Find where the given text appears and provide that cell's center as (X, Y) coordinate. 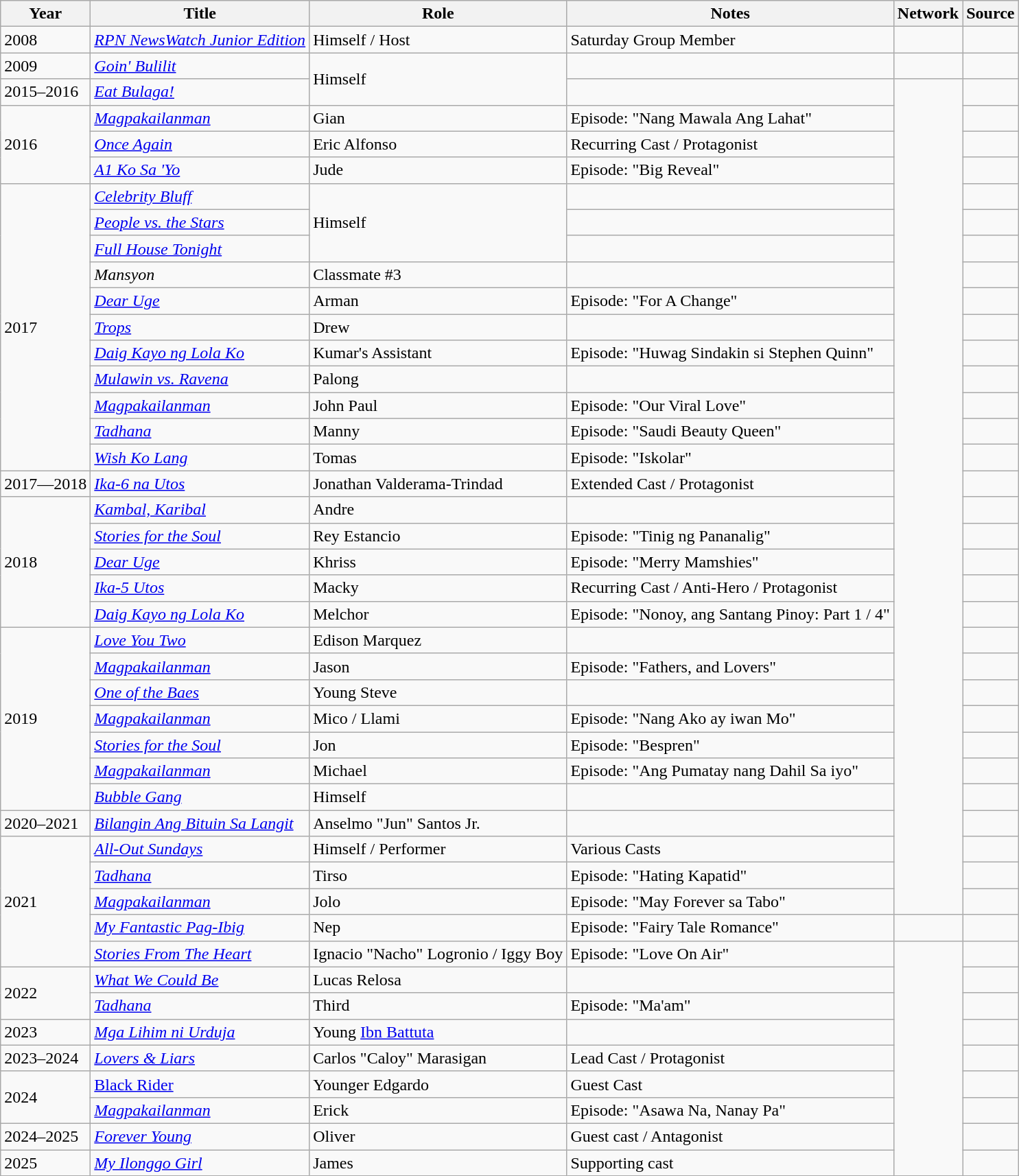
One of the Baes (200, 692)
Notes (730, 14)
Younger Edgardo (438, 1084)
Episode: "Nang Ako ay iwan Mo" (730, 718)
Episode: "Huwag Sindakin si Stephen Quinn" (730, 353)
Michael (438, 771)
Network (928, 14)
Classmate #3 (438, 274)
Stories From The Heart (200, 954)
Episode: "Iskolar" (730, 458)
Guest cast / Antagonist (730, 1136)
Ika-6 na Utos (200, 484)
Young Steve (438, 692)
Love You Two (200, 640)
Recurring Cast / Anti-Hero / Protagonist (730, 588)
RPN NewsWatch Junior Edition (200, 40)
All-Out Sundays (200, 849)
John Paul (438, 405)
Young Ibn Battuta (438, 1032)
Episode: "Nonoy, ang Santang Pinoy: Part 1 / 4" (730, 614)
2020–2021 (45, 823)
2009 (45, 66)
Black Rider (200, 1084)
2019 (45, 718)
James (438, 1163)
Source (991, 14)
Manny (438, 432)
Recurring Cast / Protagonist (730, 144)
2022 (45, 993)
Anselmo "Jun" Santos Jr. (438, 823)
Forever Young (200, 1136)
Andre (438, 510)
Episode: "For A Change" (730, 301)
Rey Estancio (438, 536)
Macky (438, 588)
Mico / Llami (438, 718)
2008 (45, 40)
Melchor (438, 614)
Trops (200, 327)
Episode: "May Forever sa Tabo" (730, 902)
Full House Tonight (200, 248)
Mansyon (200, 274)
2025 (45, 1163)
Various Casts (730, 849)
Year (45, 14)
People vs. the Stars (200, 222)
2018 (45, 562)
Palong (438, 379)
Ika-5 Utos (200, 588)
Jason (438, 666)
Supporting cast (730, 1163)
Drew (438, 327)
2015–2016 (45, 92)
Episode: "Hating Kapatid" (730, 875)
Episode: "Ang Pumatay nang Dahil Sa iyo" (730, 771)
Ignacio "Nacho" Logronio / Iggy Boy (438, 954)
Carlos "Caloy" Marasigan (438, 1058)
A1 Ko Sa 'Yo (200, 170)
Goin' Bulilit (200, 66)
Episode: "Big Reveal" (730, 170)
Khriss (438, 562)
Edison Marquez (438, 640)
Mulawin vs. Ravena (200, 379)
Episode: "Tinig ng Pananalig" (730, 536)
Himself / Performer (438, 849)
Oliver (438, 1136)
Episode: "Nang Mawala Ang Lahat" (730, 118)
Jolo (438, 902)
Gian (438, 118)
Episode: "Fairy Tale Romance" (730, 928)
Jonathan Valderama-Trindad (438, 484)
Episode: "Asawa Na, Nanay Pa" (730, 1110)
Guest Cast (730, 1084)
Himself / Host (438, 40)
2017—2018 (45, 484)
What We Could Be (200, 980)
Role (438, 14)
Lead Cast / Protagonist (730, 1058)
Erick (438, 1110)
2024 (45, 1097)
Lovers & Liars (200, 1058)
Episode: "Saudi Beauty Queen" (730, 432)
Tomas (438, 458)
My Fantastic Pag-Ibig (200, 928)
Once Again (200, 144)
2024–2025 (45, 1136)
Episode: "Merry Mamshies" (730, 562)
Episode: "Bespren" (730, 744)
Kambal, Karibal (200, 510)
Episode: "Our Viral Love" (730, 405)
My Ilonggo Girl (200, 1163)
Wish Ko Lang (200, 458)
2023–2024 (45, 1058)
Eric Alfonso (438, 144)
Episode: "Ma'am" (730, 1006)
Tirso (438, 875)
Jude (438, 170)
Eat Bulaga! (200, 92)
Bubble Gang (200, 797)
Title (200, 14)
Arman (438, 301)
Bilangin Ang Bituin Sa Langit (200, 823)
2016 (45, 144)
Nep (438, 928)
Episode: "Fathers, and Lovers" (730, 666)
Mga Lihim ni Urduja (200, 1032)
Third (438, 1006)
Lucas Relosa (438, 980)
2017 (45, 327)
Saturday Group Member (730, 40)
Extended Cast / Protagonist (730, 484)
Kumar's Assistant (438, 353)
2021 (45, 902)
Episode: "Love On Air" (730, 954)
2023 (45, 1032)
Jon (438, 744)
Celebrity Bluff (200, 196)
